Provide the [x, y] coordinate of the cell's center where the given text is located.  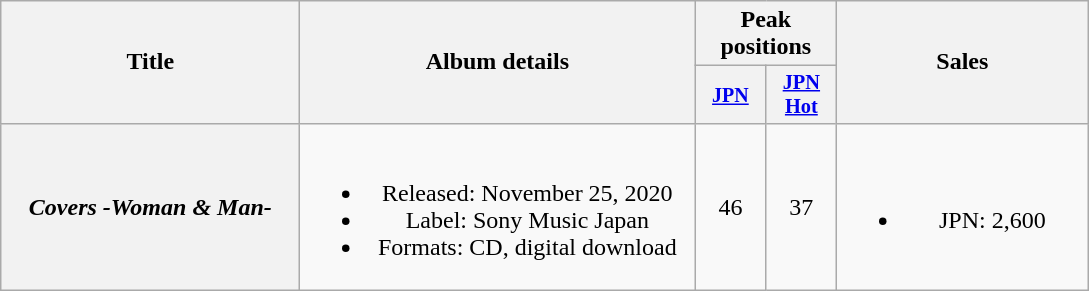
37 [802, 206]
Sales [962, 62]
JPN [730, 95]
Album details [498, 62]
JPN: 2,600 [962, 206]
Covers -Woman & Man- [150, 206]
Peak positions [766, 34]
46 [730, 206]
JPNHot [802, 95]
Released: November 25, 2020Label: Sony Music JapanFormats: CD, digital download [498, 206]
Title [150, 62]
